Scan for the cell matching the given text and deliver its [x, y] coordinate at center. 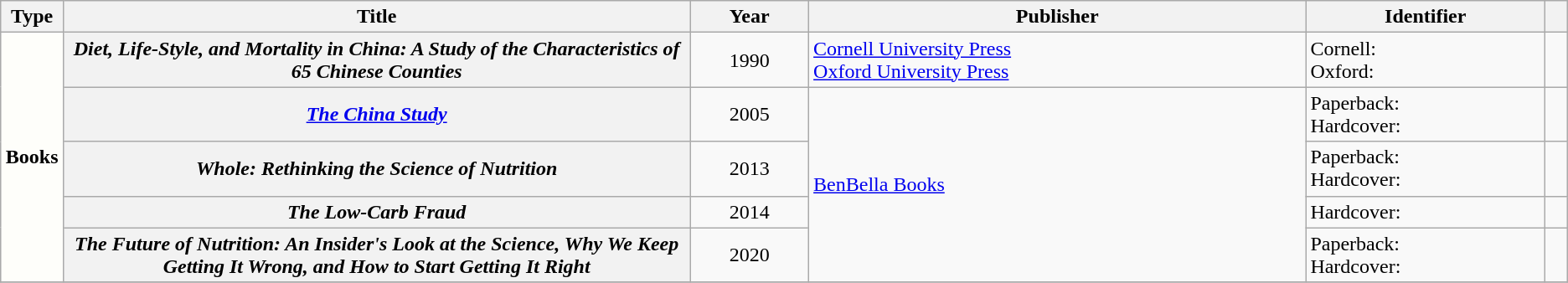
2014 [750, 212]
2020 [750, 255]
Type [32, 17]
Title [377, 17]
Cornell University PressOxford University Press [1057, 60]
The Low-Carb Fraud [377, 212]
Diet, Life-Style, and Mortality in China: A Study of the Characteristics of 65 Chinese Counties [377, 60]
Hardcover: [1426, 212]
Books [32, 157]
2005 [750, 114]
Identifier [1426, 17]
The China Study [377, 114]
1990 [750, 60]
2013 [750, 169]
BenBella Books [1057, 184]
Publisher [1057, 17]
Year [750, 17]
Whole: Rethinking the Science of Nutrition [377, 169]
The Future of Nutrition: An Insider's Look at the Science, Why We Keep Getting It Wrong, and How to Start Getting It Right [377, 255]
Cornell: Oxford: [1426, 60]
